Detect which cell encompasses the target text, then output its [X, Y] center coordinate. 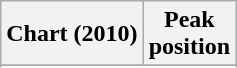
Chart (2010) [72, 34]
Peakposition [189, 34]
